Identify which cell holds the provided text, then report its (X, Y) central coordinate. 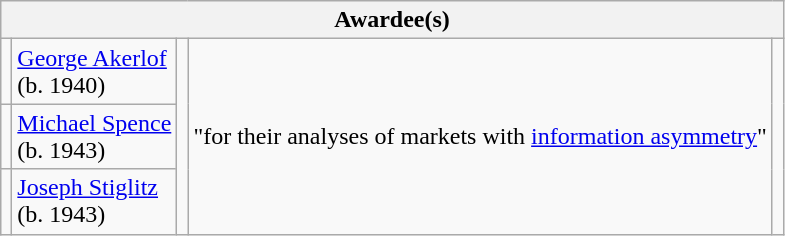
Awardee(s) (392, 20)
"for their analyses of markets with information asymmetry" (480, 136)
Michael Spence(b. 1943) (94, 136)
Joseph Stiglitz(b. 1943) (94, 202)
George Akerlof(b. 1940) (94, 72)
